From the cell containing the given text, extract its center point as [x, y] coordinate. 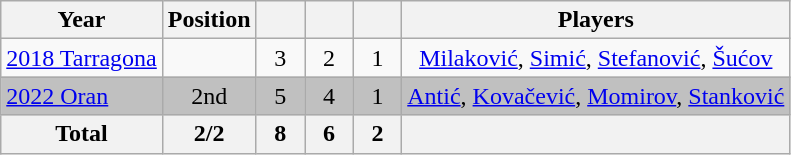
Total [82, 134]
2nd [209, 96]
8 [280, 134]
4 [330, 96]
3 [280, 58]
Antić, Kovačević, Momirov, Stanković [596, 96]
Position [209, 20]
5 [280, 96]
6 [330, 134]
2022 Oran [82, 96]
Year [82, 20]
2018 Tarragona [82, 58]
2/2 [209, 134]
Milaković, Simić, Stefanović, Šućov [596, 58]
Players [596, 20]
